Return [x, y] of the center of cell containing provided text 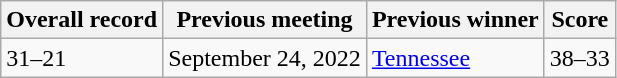
31–21 [82, 58]
38–33 [580, 58]
September 24, 2022 [265, 58]
Tennessee [455, 58]
Previous meeting [265, 20]
Overall record [82, 20]
Previous winner [455, 20]
Score [580, 20]
